Search for the cell housing the specified text and yield its [x, y] center coordinate. 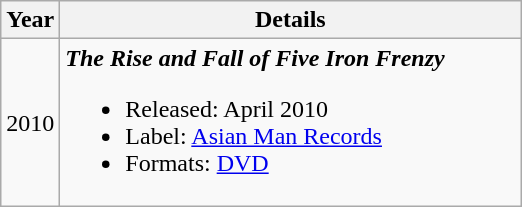
2010 [30, 122]
The Rise and Fall of Five Iron FrenzyReleased: April 2010Label: Asian Man RecordsFormats: DVD [290, 122]
Year [30, 20]
Details [290, 20]
